Detect which cell encompasses the target text, then output its [X, Y] center coordinate. 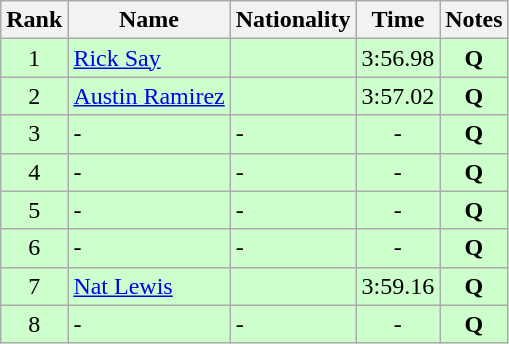
Rank [34, 20]
Rick Say [149, 58]
Nationality [293, 20]
7 [34, 286]
4 [34, 172]
8 [34, 324]
3:57.02 [398, 96]
Time [398, 20]
6 [34, 248]
Nat Lewis [149, 286]
Notes [474, 20]
2 [34, 96]
Name [149, 20]
5 [34, 210]
3:59.16 [398, 286]
3 [34, 134]
3:56.98 [398, 58]
1 [34, 58]
Austin Ramirez [149, 96]
